Search for the cell housing the specified text and yield its (X, Y) center coordinate. 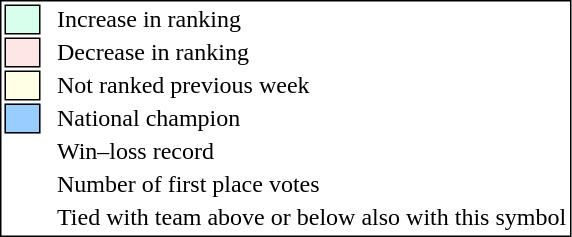
Not ranked previous week (312, 85)
National champion (312, 119)
Number of first place votes (312, 185)
Tied with team above or below also with this symbol (312, 217)
Increase in ranking (312, 19)
Win–loss record (312, 151)
Decrease in ranking (312, 53)
